Extract the (x, y) coordinate from the center of the cell holding the provided text.  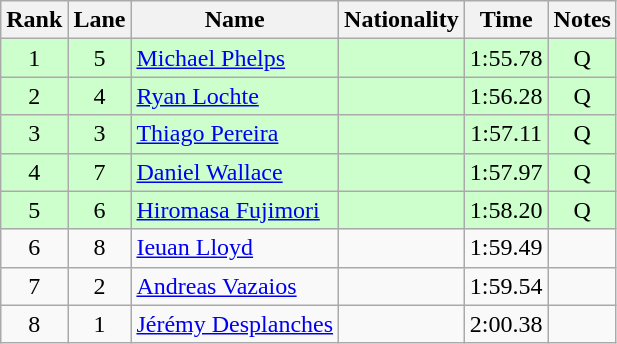
2:00.38 (506, 324)
1:59.49 (506, 248)
1:57.97 (506, 172)
Name (235, 20)
Hiromasa Fujimori (235, 210)
1:59.54 (506, 286)
Jérémy Desplanches (235, 324)
Time (506, 20)
Daniel Wallace (235, 172)
Andreas Vazaios (235, 286)
Ryan Lochte (235, 96)
1:58.20 (506, 210)
Rank (34, 20)
Lane (100, 20)
1:56.28 (506, 96)
1:57.11 (506, 134)
Ieuan Lloyd (235, 248)
Michael Phelps (235, 58)
Nationality (402, 20)
Thiago Pereira (235, 134)
1:55.78 (506, 58)
Notes (582, 20)
